Scan for the cell matching the given text and deliver its (X, Y) coordinate at center. 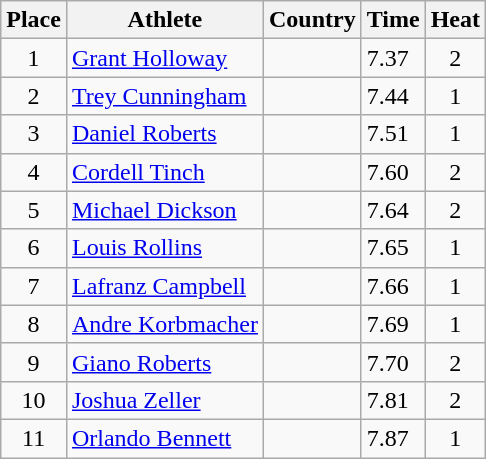
7.66 (393, 286)
7.65 (393, 248)
7.37 (393, 58)
Louis Rollins (164, 248)
Heat (455, 20)
Michael Dickson (164, 210)
11 (34, 438)
Place (34, 20)
Trey Cunningham (164, 96)
Daniel Roberts (164, 134)
4 (34, 172)
Lafranz Campbell (164, 286)
Andre Korbmacher (164, 324)
6 (34, 248)
Giano Roberts (164, 362)
9 (34, 362)
Country (312, 20)
8 (34, 324)
7.60 (393, 172)
7.51 (393, 134)
Joshua Zeller (164, 400)
10 (34, 400)
7.81 (393, 400)
7.44 (393, 96)
Cordell Tinch (164, 172)
7.87 (393, 438)
5 (34, 210)
3 (34, 134)
7.70 (393, 362)
7 (34, 286)
7.64 (393, 210)
Grant Holloway (164, 58)
Orlando Bennett (164, 438)
7.69 (393, 324)
Time (393, 20)
Athlete (164, 20)
